Pinpoint the cell where the given text exists, returning its (x, y) midpoint coordinate. 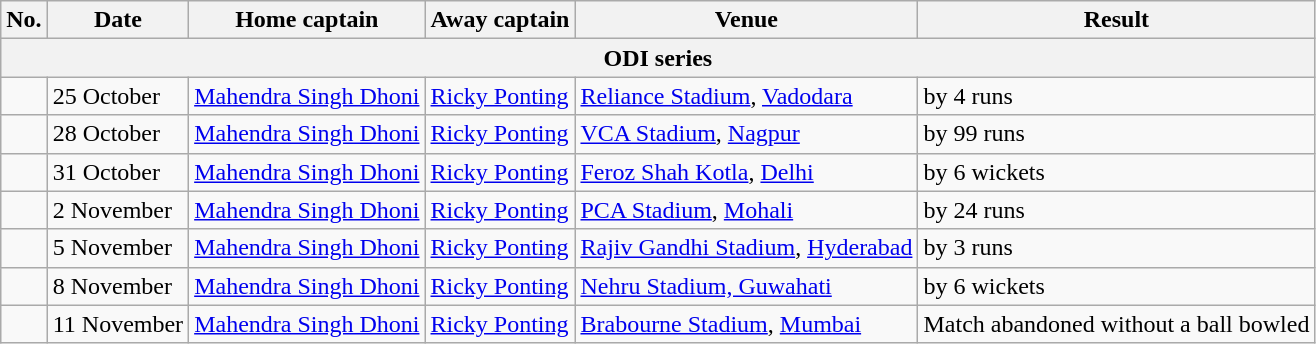
28 October (118, 134)
by 3 runs (1116, 248)
by 24 runs (1116, 210)
PCA Stadium, Mohali (746, 210)
Date (118, 20)
31 October (118, 172)
ODI series (658, 58)
Away captain (500, 20)
Match abandoned without a ball bowled (1116, 324)
Nehru Stadium, Guwahati (746, 286)
No. (24, 20)
11 November (118, 324)
Rajiv Gandhi Stadium, Hyderabad (746, 248)
Feroz Shah Kotla, Delhi (746, 172)
5 November (118, 248)
Reliance Stadium, Vadodara (746, 96)
Venue (746, 20)
by 99 runs (1116, 134)
VCA Stadium, Nagpur (746, 134)
8 November (118, 286)
by 4 runs (1116, 96)
Home captain (307, 20)
Result (1116, 20)
Brabourne Stadium, Mumbai (746, 324)
25 October (118, 96)
2 November (118, 210)
